Pinpoint the cell where the given text exists, returning its [X, Y] midpoint coordinate. 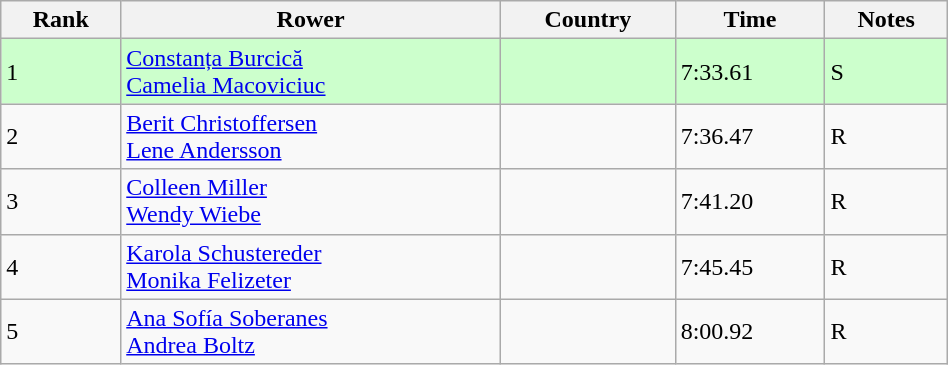
Constanța BurcicăCamelia Macoviciuc [311, 72]
Colleen MillerWendy Wiebe [311, 202]
8:00.92 [750, 332]
Ana Sofía SoberanesAndrea Boltz [311, 332]
4 [61, 266]
S [886, 72]
7:45.45 [750, 266]
Time [750, 20]
Karola SchusterederMonika Felizeter [311, 266]
Country [588, 20]
2 [61, 136]
5 [61, 332]
Berit ChristoffersenLene Andersson [311, 136]
7:36.47 [750, 136]
7:41.20 [750, 202]
3 [61, 202]
1 [61, 72]
Rank [61, 20]
7:33.61 [750, 72]
Rower [311, 20]
Notes [886, 20]
